Pinpoint the cell where the given text exists, returning its [X, Y] midpoint coordinate. 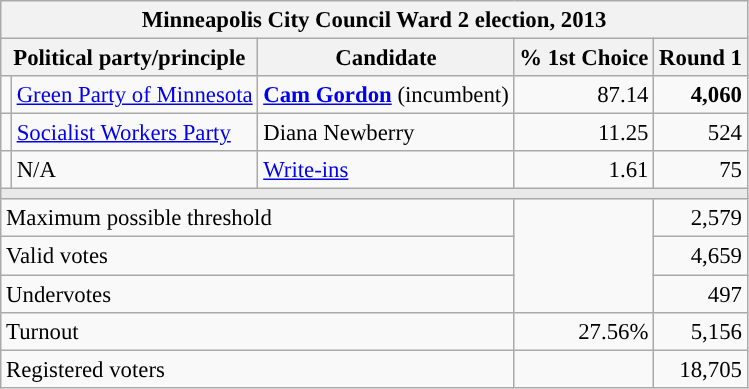
Maximum possible threshold [258, 219]
Registered voters [258, 369]
524 [701, 133]
N/A [134, 170]
4,060 [701, 95]
1.61 [584, 170]
497 [701, 294]
Write-ins [386, 170]
5,156 [701, 331]
Valid votes [258, 256]
2,579 [701, 219]
4,659 [701, 256]
11.25 [584, 133]
Cam Gordon (incumbent) [386, 95]
75 [701, 170]
Diana Newberry [386, 133]
% 1st Choice [584, 58]
Turnout [258, 331]
Undervotes [258, 294]
Green Party of Minnesota [134, 95]
18,705 [701, 369]
Minneapolis City Council Ward 2 election, 2013 [374, 20]
27.56% [584, 331]
Candidate [386, 58]
Political party/principle [130, 58]
87.14 [584, 95]
Round 1 [701, 58]
Socialist Workers Party [134, 133]
